Capture the cell that displays the provided text and extract its [x, y] central coordinate. 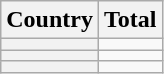
Total [130, 20]
Country [50, 20]
